Search for the cell housing the specified text and yield its [X, Y] center coordinate. 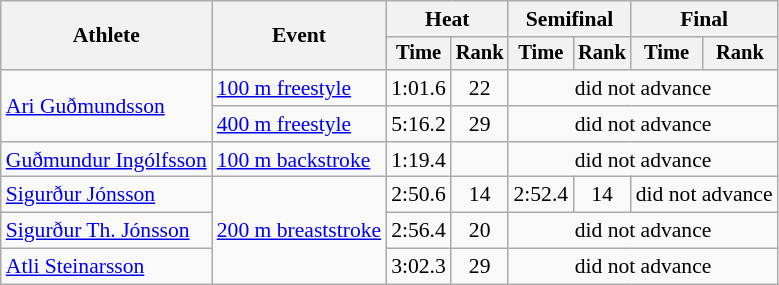
3:02.3 [418, 267]
1:19.4 [418, 160]
1:01.6 [418, 88]
Semifinal [569, 19]
100 m backstroke [299, 160]
20 [480, 231]
Atli Steinarsson [106, 267]
5:16.2 [418, 124]
400 m freestyle [299, 124]
100 m freestyle [299, 88]
2:52.4 [540, 195]
Athlete [106, 36]
Event [299, 36]
2:56.4 [418, 231]
Sigurður Th. Jónsson [106, 231]
Final [704, 19]
200 m breaststroke [299, 230]
Guðmundur Ingólfsson [106, 160]
2:50.6 [418, 195]
Heat [447, 19]
Ari Guðmundsson [106, 106]
Sigurður Jónsson [106, 195]
22 [480, 88]
